Extract the [X, Y] coordinate from the center of the cell holding the provided text.  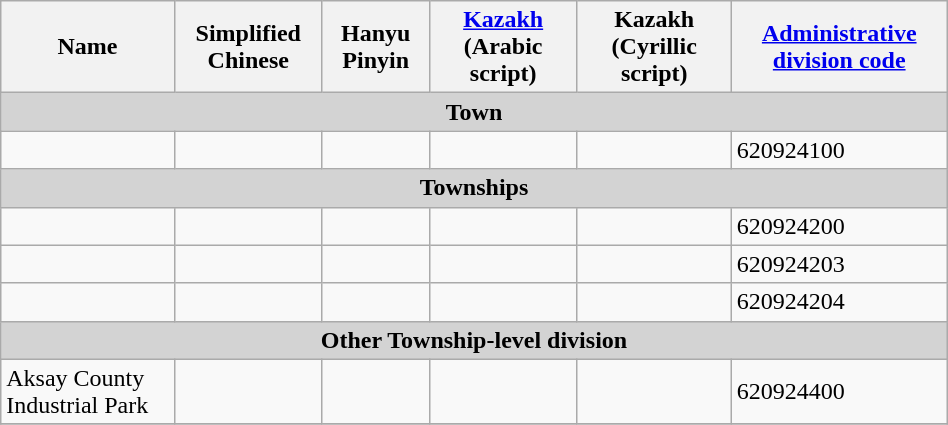
620924203 [839, 264]
Townships [474, 188]
Other Township-level division [474, 340]
Aksay County Industrial Park [88, 392]
620924200 [839, 226]
Administrative division code [839, 47]
Name [88, 47]
620924100 [839, 150]
620924204 [839, 302]
Hanyu Pinyin [376, 47]
Kazakh (Arabic script) [503, 47]
Town [474, 112]
Kazakh (Cyrillic script) [654, 47]
Simplified Chinese [248, 47]
620924400 [839, 392]
